Identify which cell holds the provided text, then report its (X, Y) central coordinate. 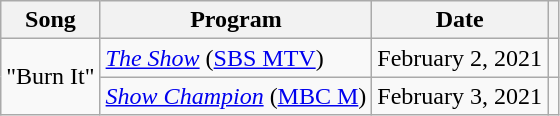
Program (236, 20)
Show Champion (MBC M) (236, 96)
Date (460, 20)
The Show (SBS MTV) (236, 58)
February 3, 2021 (460, 96)
February 2, 2021 (460, 58)
Song (50, 20)
"Burn It" (50, 77)
